Identify which cell holds the provided text, then report its (X, Y) central coordinate. 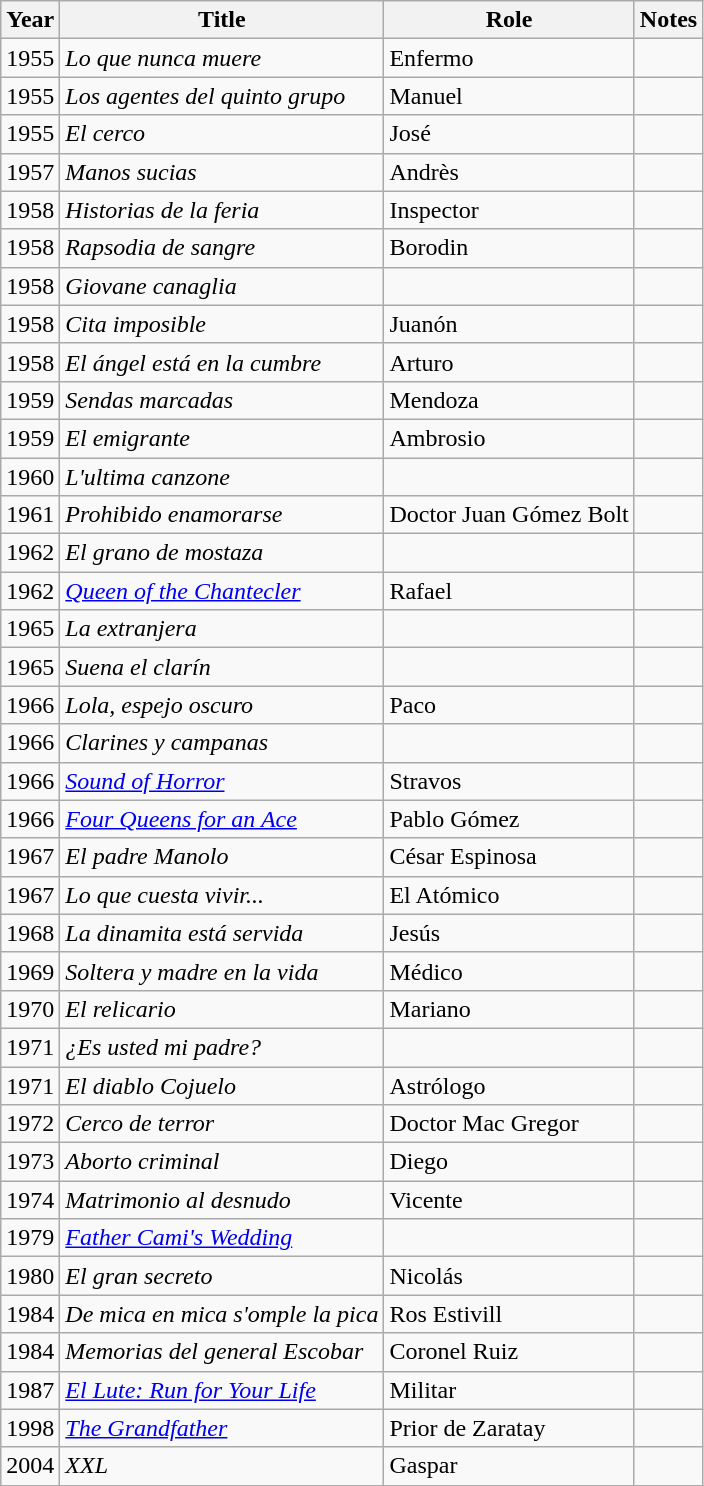
Lo que cuesta vivir... (222, 895)
1998 (30, 1428)
Manuel (509, 96)
1973 (30, 1162)
El diablo Cojuelo (222, 1085)
1972 (30, 1124)
Médico (509, 971)
La extranjera (222, 629)
Cerco de terror (222, 1124)
Memorias del general Escobar (222, 1352)
Militar (509, 1390)
El Lute: Run for Your Life (222, 1390)
1961 (30, 515)
1960 (30, 477)
El cerco (222, 134)
La dinamita está servida (222, 933)
1970 (30, 1009)
De mica en mica s'omple la pica (222, 1314)
Andrès (509, 172)
Jesús (509, 933)
El grano de mostaza (222, 553)
Queen of the Chantecler (222, 591)
L'ultima canzone (222, 477)
Los agentes del quinto grupo (222, 96)
Ambrosio (509, 438)
Pablo Gómez (509, 819)
Matrimonio al desnudo (222, 1200)
Historias de la feria (222, 210)
Diego (509, 1162)
Mendoza (509, 400)
El Atómico (509, 895)
Stravos (509, 781)
1969 (30, 971)
Astrólogo (509, 1085)
El padre Manolo (222, 857)
Prohibido enamorarse (222, 515)
Role (509, 20)
Rapsodia de sangre (222, 248)
Paco (509, 705)
Four Queens for an Ace (222, 819)
Cita imposible (222, 324)
Clarines y campanas (222, 743)
Sendas marcadas (222, 400)
Arturo (509, 362)
Aborto criminal (222, 1162)
1979 (30, 1238)
Enfermo (509, 58)
José (509, 134)
Ros Estivill (509, 1314)
Suena el clarín (222, 667)
Soltera y madre en la vida (222, 971)
Giovane canaglia (222, 286)
Borodin (509, 248)
César Espinosa (509, 857)
Lo que nunca muere (222, 58)
Notes (668, 20)
Year (30, 20)
Manos sucias (222, 172)
XXL (222, 1466)
Prior de Zaratay (509, 1428)
Coronel Ruiz (509, 1352)
Doctor Mac Gregor (509, 1124)
1974 (30, 1200)
Vicente (509, 1200)
1980 (30, 1276)
Father Cami's Wedding (222, 1238)
Gaspar (509, 1466)
1957 (30, 172)
Juanón (509, 324)
1968 (30, 933)
Title (222, 20)
2004 (30, 1466)
Nicolás (509, 1276)
El ángel está en la cumbre (222, 362)
Lola, espejo oscuro (222, 705)
Doctor Juan Gómez Bolt (509, 515)
Inspector (509, 210)
¿Es usted mi padre? (222, 1047)
El emigrante (222, 438)
The Grandfather (222, 1428)
1987 (30, 1390)
El relicario (222, 1009)
Sound of Horror (222, 781)
El gran secreto (222, 1276)
Rafael (509, 591)
Mariano (509, 1009)
